Identify which cell holds the provided text, then report its [X, Y] central coordinate. 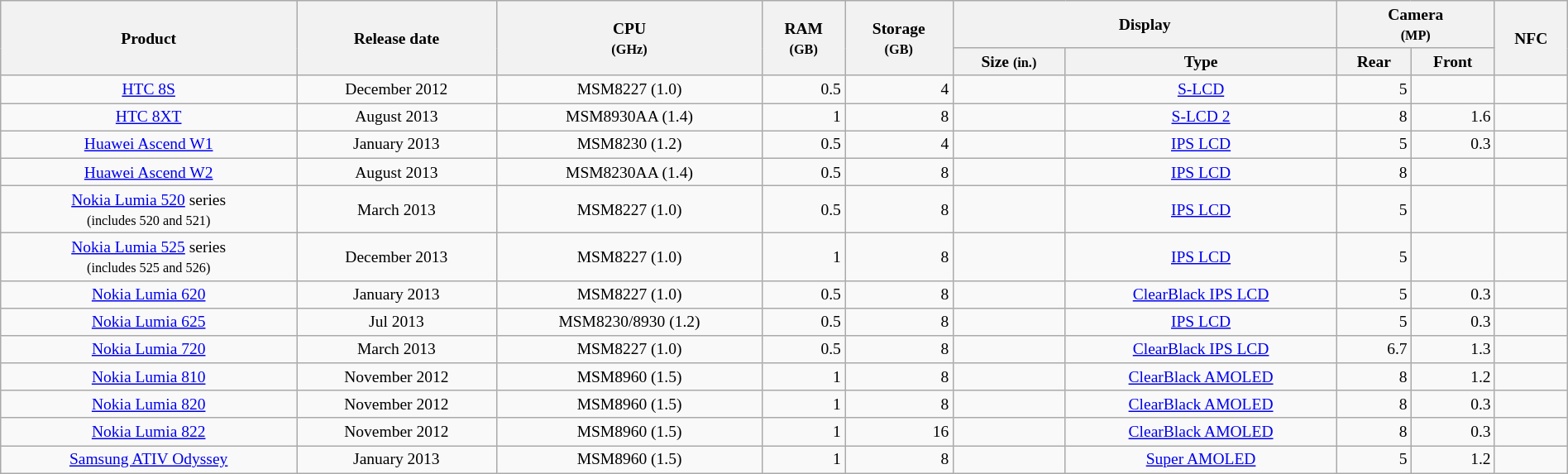
Storage(GB) [899, 38]
MSM8930AA (1.4) [629, 117]
MSM8230 (1.2) [629, 144]
16 [899, 432]
Huawei Ascend W1 [149, 144]
Nokia Lumia 810 [149, 377]
HTC 8S [149, 89]
Rear [1374, 61]
Front [1452, 61]
S-LCD [1201, 89]
Nokia Lumia 820 [149, 404]
1.6 [1452, 117]
Nokia Lumia 822 [149, 432]
December 2013 [397, 256]
NFC [1531, 38]
Nokia Lumia 525 series (includes 525 and 526) [149, 256]
Camera(MP) [1416, 25]
Nokia Lumia 720 [149, 349]
6.7 [1374, 349]
S-LCD 2 [1201, 117]
Huawei Ascend W2 [149, 172]
Product [149, 38]
RAM(GB) [804, 38]
Super AMOLED [1201, 460]
HTC 8XT [149, 117]
December 2012 [397, 89]
Samsung ATIV Odyssey [149, 460]
CPU(GHz) [629, 38]
MSM8230/8930 (1.2) [629, 321]
Release date [397, 38]
Jul 2013 [397, 321]
Size (in.) [1009, 61]
Display [1145, 25]
1.3 [1452, 349]
MSM8230AA (1.4) [629, 172]
Nokia Lumia 625 [149, 321]
Type [1201, 61]
Nokia Lumia 520 series (includes 520 and 521) [149, 208]
Nokia Lumia 620 [149, 294]
